Determine the (X, Y) coordinate at the center of the cell enclosing the given text.  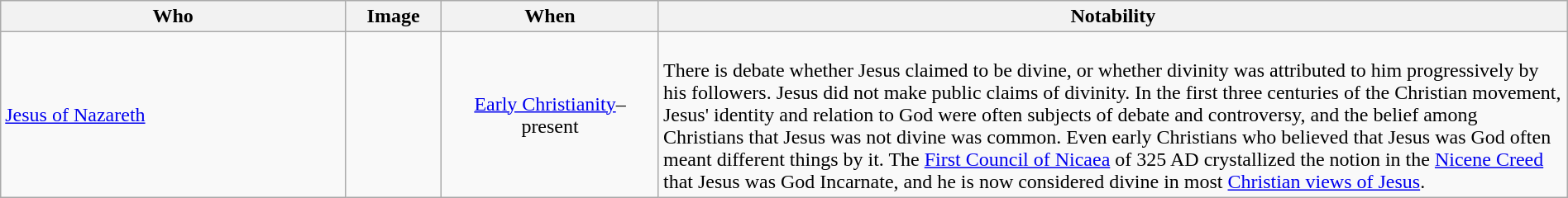
Notability (1113, 16)
Early Christianity–present (551, 115)
Who (174, 16)
When (551, 16)
Image (394, 16)
Jesus of Nazareth (174, 115)
